Provide the [x, y] coordinate of the cell's center where the given text is located.  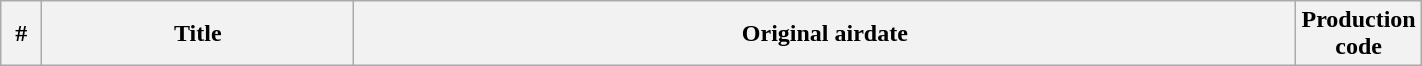
Production code [1358, 34]
Title [198, 34]
# [22, 34]
Original airdate [825, 34]
